For the text-containing cell, return its midpoint in (X, Y) coordinate format. 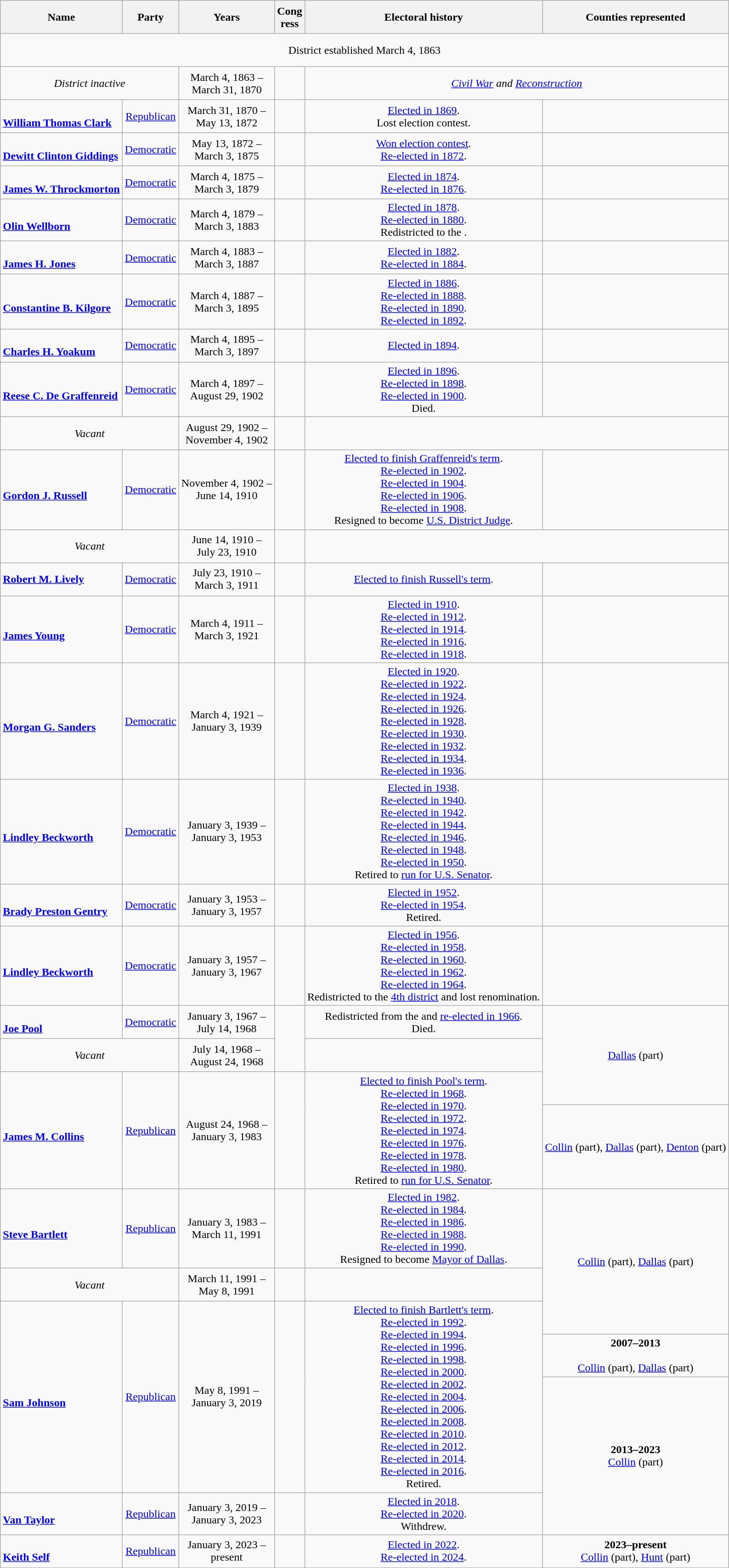
Elected in 1952.Re-elected in 1954.Retired. (424, 905)
2023–presentCollin (part), Hunt (part) (636, 1551)
Elected in 1878.Re-elected in 1880.Redistricted to the . (424, 220)
Electoral history (424, 17)
Elected in 1882.Re-elected in 1884. (424, 258)
Gordon J. Russell (62, 490)
Steve Bartlett (62, 1228)
Van Taylor (62, 1514)
March 4, 1921 –January 3, 1939 (226, 721)
March 4, 1879 –March 3, 1883 (226, 220)
Elected in 1874.Re-elected in 1876. (424, 182)
March 4, 1875 –March 3, 1879 (226, 182)
District established March 4, 1863 (365, 50)
Elected in 2022.Re-elected in 2024. (424, 1551)
Brady Preston Gentry (62, 905)
Dallas (part) (636, 1055)
March 11, 1991 –May 8, 1991 (226, 1284)
James H. Jones (62, 258)
Party (151, 17)
July 23, 1910 –March 3, 1911 (226, 579)
Congress (290, 17)
2007–2013Collin (part), Dallas (part) (636, 1355)
Olin Wellborn (62, 220)
Charles H. Yoakum (62, 346)
March 4, 1863 –March 31, 1870 (226, 83)
March 4, 1895 –March 3, 1897 (226, 346)
June 14, 1910 –July 23, 1910 (226, 546)
Sam Johnson (62, 1397)
Elected in 1869.Lost election contest. (424, 116)
Keith Self (62, 1551)
March 31, 1870 –May 13, 1872 (226, 116)
November 4, 1902 –June 14, 1910 (226, 490)
Civil War and Reconstruction (516, 83)
Collin (part), Dallas (part), Denton (part) (636, 1147)
James M. Collins (62, 1130)
January 3, 1983 –March 11, 1991 (226, 1228)
January 3, 1939 –January 3, 1953 (226, 832)
Reese C. De Graffenreid (62, 390)
Elected in 1896.Re-elected in 1898.Re-elected in 1900.Died. (424, 390)
James W. Throckmorton (62, 182)
Counties represented (636, 17)
William Thomas Clark (62, 116)
Won election contest.Re-elected in 1872. (424, 149)
2013–2023Collin (part) (636, 1456)
District inactive (90, 83)
January 3, 2019 –January 3, 2023 (226, 1514)
Constantine B. Kilgore (62, 301)
March 4, 1883 –March 3, 1887 (226, 258)
May 8, 1991 –January 3, 2019 (226, 1397)
March 4, 1887 –March 3, 1895 (226, 301)
Elected in 1956.Re-elected in 1958.Re-elected in 1960.Re-elected in 1962.Re-elected in 1964.Redistricted to the 4th district and lost renomination. (424, 966)
Morgan G. Sanders (62, 721)
January 3, 1957 –January 3, 1967 (226, 966)
Name (62, 17)
January 3, 1953 –January 3, 1957 (226, 905)
Elected in 1886.Re-elected in 1888.Re-elected in 1890.Re-elected in 1892. (424, 301)
Years (226, 17)
Elected to finish Russell's term. (424, 579)
March 4, 1897 –August 29, 1902 (226, 390)
Collin (part), Dallas (part) (636, 1261)
Elected in 1910.Re-elected in 1912.Re-elected in 1914.Re-elected in 1916.Re-elected in 1918. (424, 629)
Elected in 2018.Re-elected in 2020.Withdrew. (424, 1514)
Redistricted from the and re-elected in 1966.Died. (424, 1022)
May 13, 1872 –March 3, 1875 (226, 149)
August 24, 1968 –January 3, 1983 (226, 1130)
Dewitt Clinton Giddings (62, 149)
Elected in 1894. (424, 346)
July 14, 1968 –August 24, 1968 (226, 1055)
Joe Pool (62, 1022)
March 4, 1911 –March 3, 1921 (226, 629)
Robert M. Lively (62, 579)
Elected in 1982.Re-elected in 1984.Re-elected in 1986.Re-elected in 1988.Re-elected in 1990.Resigned to become Mayor of Dallas. (424, 1228)
James Young (62, 629)
January 3, 2023 –present (226, 1551)
August 29, 1902 –November 4, 1902 (226, 433)
January 3, 1967 –July 14, 1968 (226, 1022)
